Output the [X, Y] coordinate of the center of the cell containing the given text.  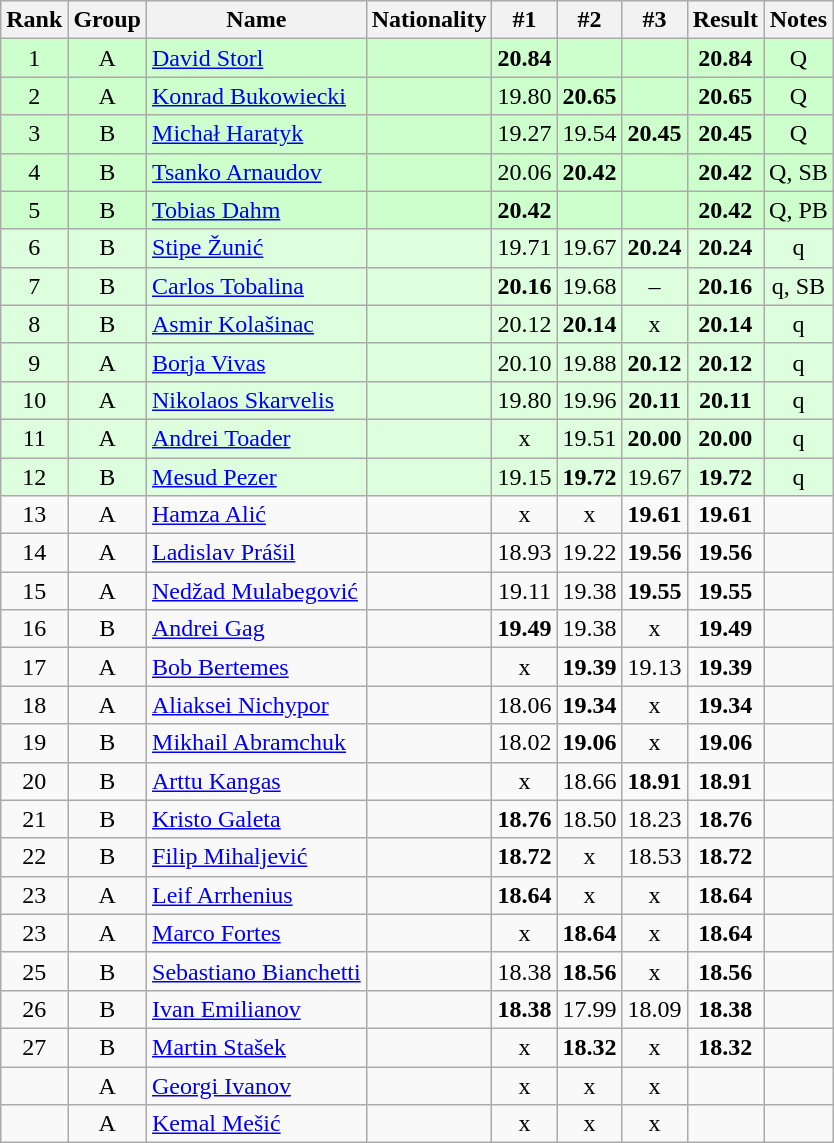
Stipe Žunić [257, 248]
16 [34, 629]
2 [34, 96]
Result [725, 20]
19.15 [524, 477]
19.54 [590, 134]
18.93 [524, 553]
Filip Mihaljević [257, 857]
Mesud Pezer [257, 477]
#2 [590, 20]
22 [34, 857]
#1 [524, 20]
Asmir Kolašinac [257, 324]
8 [34, 324]
Georgi Ivanov [257, 1085]
Tsanko Arnaudov [257, 172]
Michał Haratyk [257, 134]
19.68 [590, 286]
12 [34, 477]
Martin Stašek [257, 1047]
19 [34, 743]
19.88 [590, 362]
1 [34, 58]
26 [34, 1009]
13 [34, 515]
14 [34, 553]
Q, SB [799, 172]
Tobias Dahm [257, 210]
Name [257, 20]
20 [34, 781]
David Storl [257, 58]
7 [34, 286]
18.66 [590, 781]
20.06 [524, 172]
18 [34, 705]
Ladislav Prášil [257, 553]
25 [34, 971]
Aliaksei Nichypor [257, 705]
Sebastiano Bianchetti [257, 971]
Borja Vivas [257, 362]
5 [34, 210]
Konrad Bukowiecki [257, 96]
9 [34, 362]
Hamza Alić [257, 515]
10 [34, 400]
21 [34, 819]
Andrei Gag [257, 629]
Q, PB [799, 210]
Rank [34, 20]
11 [34, 438]
19.22 [590, 553]
Kemal Mešić [257, 1124]
Arttu Kangas [257, 781]
15 [34, 591]
18.53 [654, 857]
Carlos Tobalina [257, 286]
Nedžad Mulabegović [257, 591]
27 [34, 1047]
18.02 [524, 743]
19.27 [524, 134]
19.51 [590, 438]
19.13 [654, 667]
#3 [654, 20]
q, SB [799, 286]
17 [34, 667]
Kristo Galeta [257, 819]
Nationality [429, 20]
20.10 [524, 362]
Ivan Emilianov [257, 1009]
18.50 [590, 819]
Bob Bertemes [257, 667]
– [654, 286]
Marco Fortes [257, 933]
Andrei Toader [257, 438]
19.71 [524, 248]
3 [34, 134]
18.06 [524, 705]
19.11 [524, 591]
Group [108, 20]
18.23 [654, 819]
17.99 [590, 1009]
Nikolaos Skarvelis [257, 400]
Notes [799, 20]
Leif Arrhenius [257, 895]
6 [34, 248]
4 [34, 172]
18.09 [654, 1009]
Mikhail Abramchuk [257, 743]
19.96 [590, 400]
